Provide the [X, Y] coordinate of the cell's center where the given text is located.  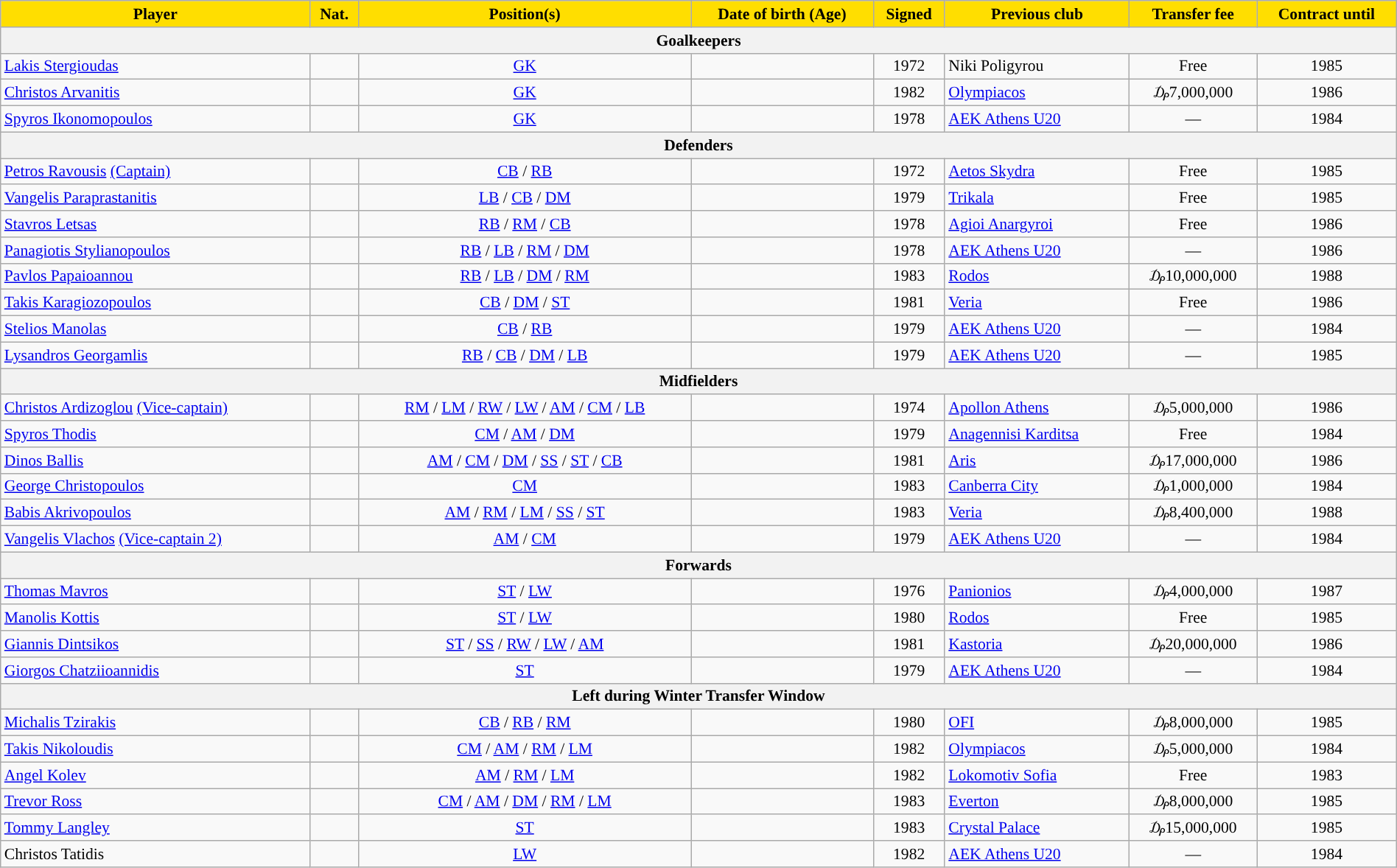
Stelios Manolas [155, 329]
AM / RM / LM / SS / ST [525, 513]
Signed [909, 14]
Transfer fee [1194, 14]
Manolis Kottis [155, 618]
Player [155, 14]
RM / LM / RW / LW / AM / CM / LB [525, 408]
Aris [1037, 461]
CB / RB / RM [525, 723]
Angel Kolev [155, 775]
LB / CB / DM [525, 198]
Trikala [1037, 198]
Contract until [1327, 14]
Vangelis Paraprastanitis [155, 198]
CM [525, 486]
CM / AM / DM / RM / LM [525, 802]
₯1,000,000 [1194, 486]
Previous club [1037, 14]
Date of birth (Age) [782, 14]
AM / CM / DM / SS / ST / CB [525, 461]
Defenders [698, 145]
CB / DM / ST [525, 303]
Goalkeepers [698, 41]
Tommy Langley [155, 828]
Giorgos Chatziioannidis [155, 671]
Left during Winter Transfer Window [698, 696]
RB / LB / RM / DM [525, 251]
Lakis Stergioudas [155, 66]
₯20,000,000 [1194, 644]
1976 [909, 592]
Pavlos Papaioannou [155, 276]
OFI [1037, 723]
Dinos Ballis [155, 461]
₯17,000,000 [1194, 461]
Petros Ravousis (Captain) [155, 172]
Midfielders [698, 382]
George Christopoulos [155, 486]
Giannis Dintsikos [155, 644]
₯10,000,000 [1194, 276]
Crystal Palace [1037, 828]
RB / CB / DM / LB [525, 355]
Spyros Ikonomopoulos [155, 119]
Everton [1037, 802]
₯4,000,000 [1194, 592]
₯15,000,000 [1194, 828]
Christos Tatidis [155, 854]
Panionios [1037, 592]
Niki Poligyrou [1037, 66]
Panagiotis Stylianopoulos [155, 251]
Anagennisi Karditsa [1037, 434]
1974 [909, 408]
Michalis Tzirakis [155, 723]
Vangelis Vlachos (Vice-captain 2) [155, 539]
CM / AM / RM / LM [525, 749]
Forwards [698, 565]
RB / LB / DM / RM [525, 276]
Kastoria [1037, 644]
AM / RM / LM [525, 775]
Stavros Letsas [155, 224]
Canberra City [1037, 486]
Lysandros Georgamlis [155, 355]
CM / AM / DM [525, 434]
RB / RM / CB [525, 224]
Babis Akrivopoulos [155, 513]
₯8,400,000 [1194, 513]
Trevor Ross [155, 802]
Takis Karagiozopoulos [155, 303]
Thomas Mavros [155, 592]
Spyros Thodis [155, 434]
Position(s) [525, 14]
₯7,000,000 [1194, 93]
Christos Arvanitis [155, 93]
Christos Ardizoglou (Vice-captain) [155, 408]
Aetos Skydra [1037, 172]
ST / SS / RW / LW / AM [525, 644]
1987 [1327, 592]
Nat. [335, 14]
Apollon Athens [1037, 408]
AM / CM [525, 539]
Lokomotiv Sofia [1037, 775]
Agioi Anargyroi [1037, 224]
LW [525, 854]
Takis Nikoloudis [155, 749]
